Search for the cell housing the specified text and yield its [X, Y] center coordinate. 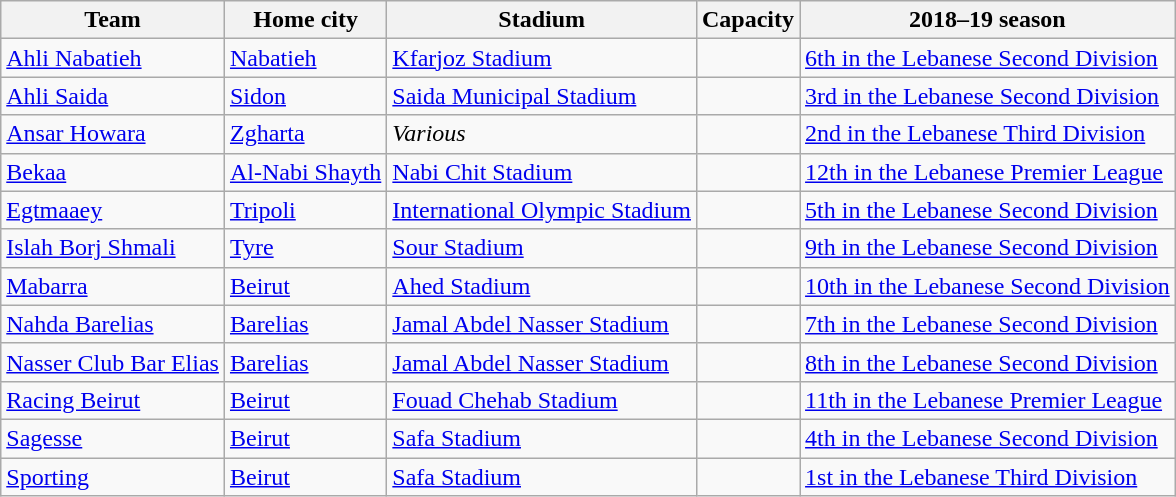
Racing Beirut [113, 400]
12th in the Lebanese Premier League [988, 172]
Saida Municipal Stadium [542, 96]
4th in the Lebanese Second Division [988, 438]
Kfarjoz Stadium [542, 58]
11th in the Lebanese Premier League [988, 400]
Nabi Chit Stadium [542, 172]
Mabarra [113, 286]
7th in the Lebanese Second Division [988, 324]
3rd in the Lebanese Second Division [988, 96]
Islah Borj Shmali [113, 248]
9th in the Lebanese Second Division [988, 248]
Sidon [305, 96]
Sporting [113, 477]
Fouad Chehab Stadium [542, 400]
8th in the Lebanese Second Division [988, 362]
Zgharta [305, 134]
5th in the Lebanese Second Division [988, 210]
2018–19 season [988, 20]
Nabatieh [305, 58]
Tyre [305, 248]
Home city [305, 20]
Capacity [748, 20]
Ansar Howara [113, 134]
Nahda Barelias [113, 324]
Various [542, 134]
6th in the Lebanese Second Division [988, 58]
2nd in the Lebanese Third Division [988, 134]
Sour Stadium [542, 248]
Ahli Saida [113, 96]
Nasser Club Bar Elias [113, 362]
1st in the Lebanese Third Division [988, 477]
Sagesse [113, 438]
Ahed Stadium [542, 286]
Tripoli [305, 210]
Ahli Nabatieh [113, 58]
Team [113, 20]
International Olympic Stadium [542, 210]
Stadium [542, 20]
10th in the Lebanese Second Division [988, 286]
Egtmaaey [113, 210]
Al-Nabi Shayth [305, 172]
Bekaa [113, 172]
